Capture the cell that displays the provided text and extract its [x, y] central coordinate. 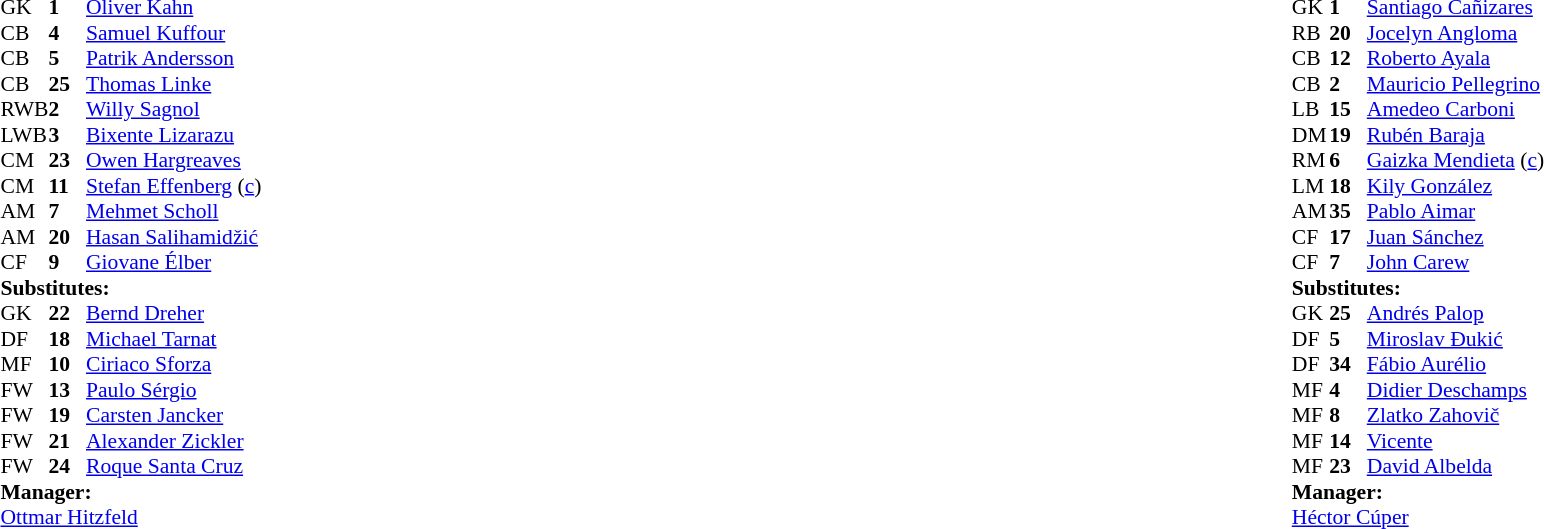
RWB [24, 109]
Mehmet Scholl [174, 211]
12 [1348, 59]
22 [67, 313]
Giovane Élber [174, 263]
Owen Hargreaves [174, 161]
Jocelyn Angloma [1456, 33]
Kily González [1456, 186]
Vicente [1456, 441]
Thomas Linke [174, 84]
15 [1348, 109]
LM [1311, 186]
Gaizka Mendieta (c) [1456, 161]
John Carew [1456, 263]
6 [1348, 161]
17 [1348, 237]
Juan Sánchez [1456, 237]
24 [67, 467]
Zlatko Zahovič [1456, 415]
Paulo Sérgio [174, 390]
21 [67, 441]
RM [1311, 161]
Samuel Kuffour [174, 33]
Rubén Baraja [1456, 135]
34 [1348, 365]
Bernd Dreher [174, 313]
13 [67, 390]
Fábio Aurélio [1456, 365]
Willy Sagnol [174, 109]
Alexander Zickler [174, 441]
Andrés Palop [1456, 313]
10 [67, 365]
Hasan Salihamidžić [174, 237]
Bixente Lizarazu [174, 135]
9 [67, 263]
David Albelda [1456, 467]
LB [1311, 109]
Roberto Ayala [1456, 59]
Ciriaco Sforza [174, 365]
RB [1311, 33]
35 [1348, 211]
Carsten Jancker [174, 415]
Miroslav Đukić [1456, 339]
11 [67, 186]
Stefan Effenberg (c) [174, 186]
8 [1348, 415]
Michael Tarnat [174, 339]
DM [1311, 135]
Roque Santa Cruz [174, 467]
Mauricio Pellegrino [1456, 84]
14 [1348, 441]
Didier Deschamps [1456, 390]
3 [67, 135]
LWB [24, 135]
Amedeo Carboni [1456, 109]
Patrik Andersson [174, 59]
Pablo Aimar [1456, 211]
